Capture the cell that displays the provided text and extract its (X, Y) central coordinate. 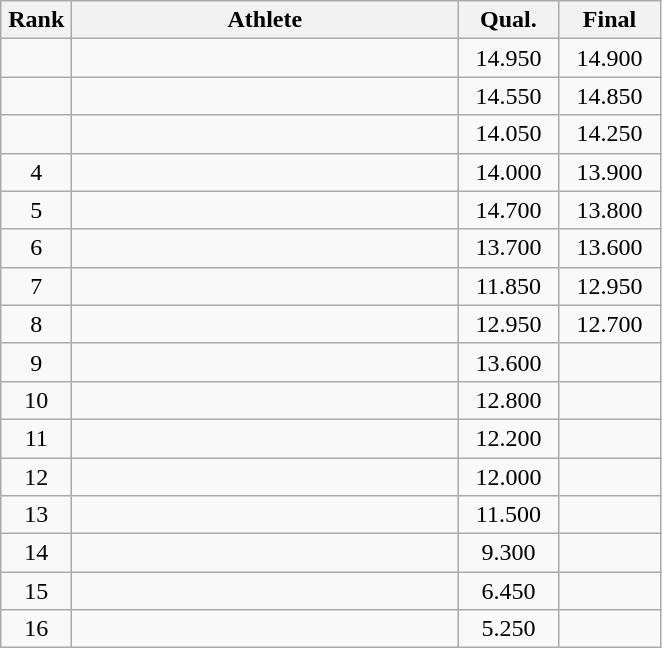
Final (610, 20)
12.800 (508, 400)
14.700 (508, 210)
8 (36, 324)
6 (36, 248)
Athlete (265, 20)
14.050 (508, 134)
13.900 (610, 172)
14.250 (610, 134)
15 (36, 591)
16 (36, 629)
12.200 (508, 438)
14.900 (610, 58)
9 (36, 362)
13.800 (610, 210)
5.250 (508, 629)
Qual. (508, 20)
11 (36, 438)
9.300 (508, 553)
14.000 (508, 172)
13 (36, 515)
14.850 (610, 96)
14 (36, 553)
14.550 (508, 96)
14.950 (508, 58)
10 (36, 400)
12.700 (610, 324)
Rank (36, 20)
12 (36, 477)
7 (36, 286)
11.850 (508, 286)
6.450 (508, 591)
12.000 (508, 477)
4 (36, 172)
13.700 (508, 248)
5 (36, 210)
11.500 (508, 515)
